Return the [x, y] coordinate for the center point of the cell that contains the specified text.  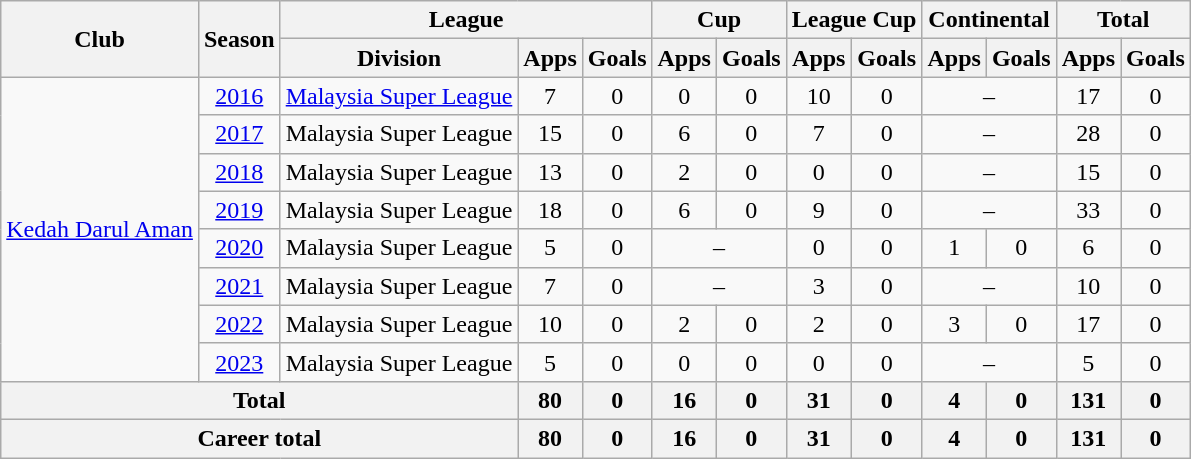
33 [1088, 210]
Season [239, 39]
28 [1088, 134]
2016 [239, 96]
18 [550, 210]
2017 [239, 134]
2021 [239, 286]
2018 [239, 172]
Club [100, 39]
Continental [989, 20]
Cup [719, 20]
League Cup [854, 20]
Division [399, 58]
Kedah Darul Aman [100, 229]
2020 [239, 248]
9 [818, 210]
2023 [239, 362]
1 [954, 248]
2022 [239, 324]
13 [550, 172]
League [466, 20]
Career total [260, 438]
2019 [239, 210]
